Find where the given text appears and provide that cell's center as [X, Y] coordinate. 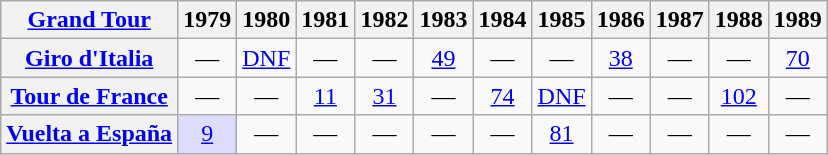
Vuelta a España [90, 134]
38 [620, 58]
1986 [620, 20]
1989 [798, 20]
Tour de France [90, 96]
1982 [384, 20]
31 [384, 96]
9 [208, 134]
Grand Tour [90, 20]
74 [502, 96]
Giro d'Italia [90, 58]
1980 [266, 20]
1979 [208, 20]
1984 [502, 20]
1981 [326, 20]
1985 [562, 20]
70 [798, 58]
11 [326, 96]
1983 [444, 20]
102 [738, 96]
81 [562, 134]
1988 [738, 20]
49 [444, 58]
1987 [680, 20]
